Determine the [X, Y] coordinate at the center of the cell enclosing the given text.  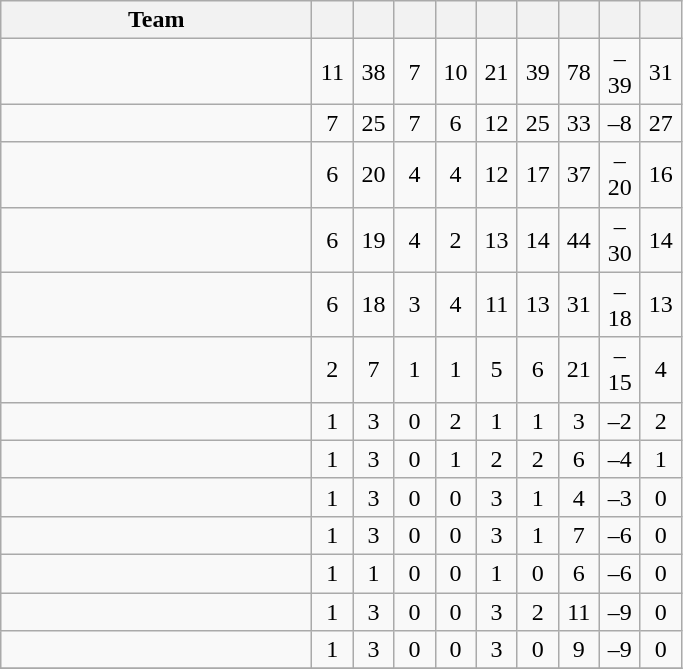
27 [660, 123]
17 [538, 174]
44 [578, 240]
–2 [620, 421]
–3 [620, 497]
38 [374, 72]
33 [578, 123]
Team [156, 20]
9 [578, 650]
10 [456, 72]
–4 [620, 459]
–15 [620, 370]
20 [374, 174]
16 [660, 174]
–20 [620, 174]
18 [374, 304]
39 [538, 72]
37 [578, 174]
5 [496, 370]
78 [578, 72]
–39 [620, 72]
–18 [620, 304]
–30 [620, 240]
–8 [620, 123]
19 [374, 240]
